Identify which cell holds the provided text, then report its [x, y] central coordinate. 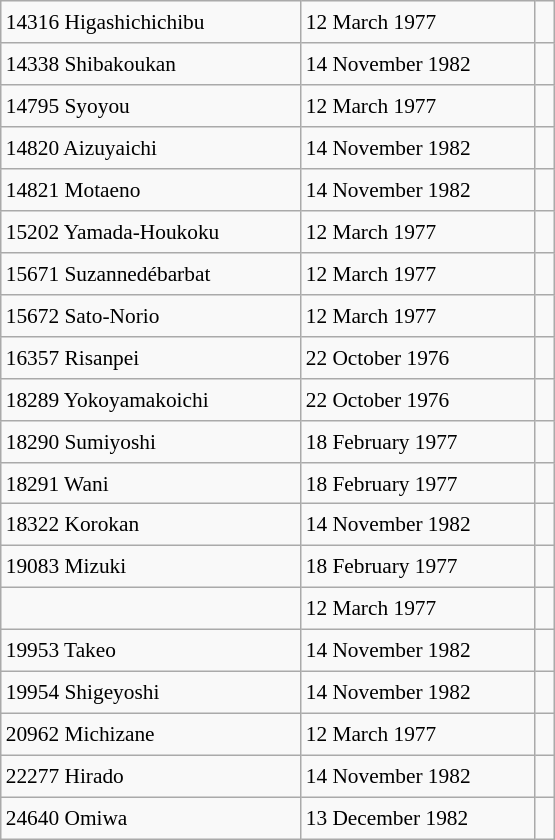
19083 Mizuki [151, 567]
14795 Syoyou [151, 106]
14316 Higashichichibu [151, 22]
14338 Shibakoukan [151, 64]
13 December 1982 [418, 818]
14820 Aizuyaichi [151, 148]
18291 Wani [151, 483]
18290 Sumiyoshi [151, 441]
15672 Sato-Norio [151, 315]
20962 Michizane [151, 735]
24640 Omiwa [151, 818]
14821 Motaeno [151, 190]
19953 Takeo [151, 651]
15671 Suzannedébarbat [151, 274]
18289 Yokoyamakoichi [151, 399]
15202 Yamada-Houkoku [151, 232]
18322 Korokan [151, 525]
22277 Hirado [151, 776]
16357 Risanpei [151, 357]
19954 Shigeyoshi [151, 693]
